Provide the [X, Y] coordinate of the cell's center where the given text is located.  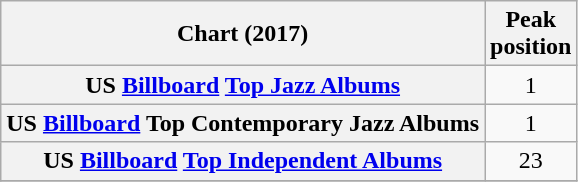
US Billboard Top Independent Albums [243, 161]
Peakposition [531, 34]
US Billboard Top Contemporary Jazz Albums [243, 123]
23 [531, 161]
US Billboard Top Jazz Albums [243, 85]
Chart (2017) [243, 34]
